Search for the cell housing the specified text and yield its [X, Y] center coordinate. 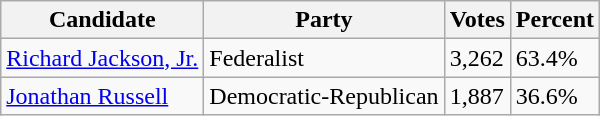
Richard Jackson, Jr. [102, 58]
Candidate [102, 20]
Federalist [324, 58]
1,887 [477, 96]
Party [324, 20]
Votes [477, 20]
Percent [554, 20]
63.4% [554, 58]
36.6% [554, 96]
3,262 [477, 58]
Jonathan Russell [102, 96]
Democratic-Republican [324, 96]
